Find where the given text appears and provide that cell's center as [X, Y] coordinate. 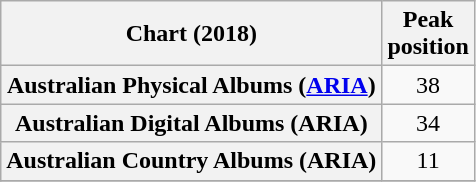
Peakposition [428, 34]
Chart (2018) [192, 34]
38 [428, 85]
34 [428, 123]
Australian Physical Albums (ARIA) [192, 85]
Australian Country Albums (ARIA) [192, 161]
Australian Digital Albums (ARIA) [192, 123]
11 [428, 161]
